Capture the cell that displays the provided text and extract its (X, Y) central coordinate. 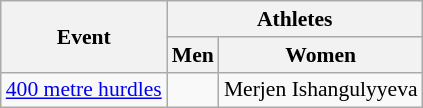
Men (193, 55)
Event (84, 36)
Women (321, 55)
400 metre hurdles (84, 90)
Merjen Ishangulyyeva (321, 90)
Athletes (295, 19)
